Capture the cell that displays the provided text and extract its (X, Y) central coordinate. 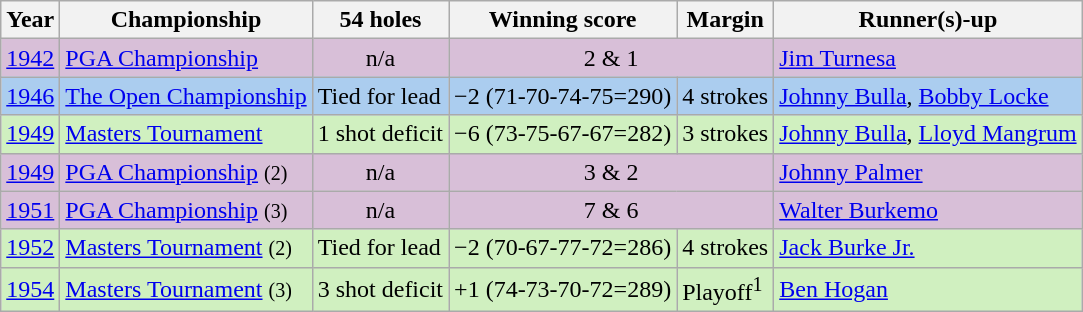
−2 (71-70-74-75=290) (563, 96)
3 strokes (726, 134)
3 & 2 (612, 172)
1946 (30, 96)
1951 (30, 210)
2 & 1 (612, 58)
Johnny Bulla, Lloyd Mangrum (928, 134)
Playoff1 (726, 290)
Johnny Bulla, Bobby Locke (928, 96)
Walter Burkemo (928, 210)
The Open Championship (186, 96)
Margin (726, 20)
PGA Championship (3) (186, 210)
3 shot deficit (380, 290)
Masters Tournament (2) (186, 248)
1954 (30, 290)
1 shot deficit (380, 134)
Masters Tournament (3) (186, 290)
Johnny Palmer (928, 172)
Ben Hogan (928, 290)
1942 (30, 58)
+1 (74-73-70-72=289) (563, 290)
Year (30, 20)
PGA Championship (2) (186, 172)
Winning score (563, 20)
Masters Tournament (186, 134)
1952 (30, 248)
−6 (73-75-67-67=282) (563, 134)
−2 (70-67-77-72=286) (563, 248)
Jim Turnesa (928, 58)
Championship (186, 20)
54 holes (380, 20)
7 & 6 (612, 210)
Runner(s)-up (928, 20)
Jack Burke Jr. (928, 248)
PGA Championship (186, 58)
